Detect which cell encompasses the target text, then output its (x, y) center coordinate. 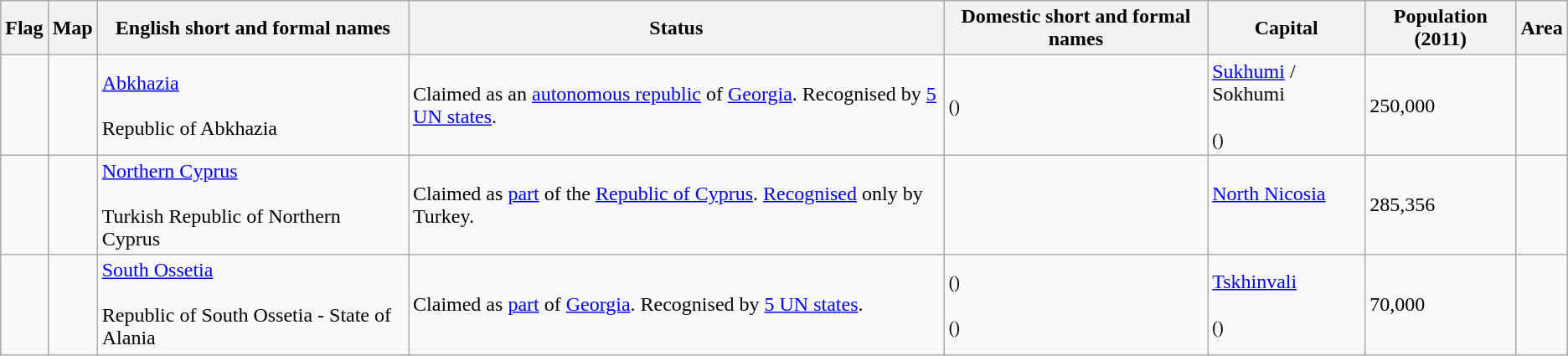
Claimed as part of Georgia. Recognised by 5 UN states. (677, 305)
() (1075, 106)
North Nicosia (1287, 204)
() () (1075, 305)
Tskhinvali () (1287, 305)
Map (72, 28)
250,000 (1441, 106)
Northern CyprusTurkish Republic of Northern Cyprus (253, 204)
Status (677, 28)
285,356 (1441, 204)
AbkhaziaRepublic of Abkhazia (253, 106)
South OssetiaRepublic of South Ossetia - State of Alania (253, 305)
Claimed as an autonomous republic of Georgia. Recognised by 5 UN states. (677, 106)
70,000 (1441, 305)
Domestic short and formal names (1075, 28)
Area (1541, 28)
Flag (24, 28)
Capital (1287, 28)
Sukhumi / Sokhumi () (1287, 106)
Claimed as part of the Republic of Cyprus. Recognised only by Turkey. (677, 204)
Population (2011) (1441, 28)
English short and formal names (253, 28)
